Extract the [x, y] coordinate from the center of the cell holding the provided text.  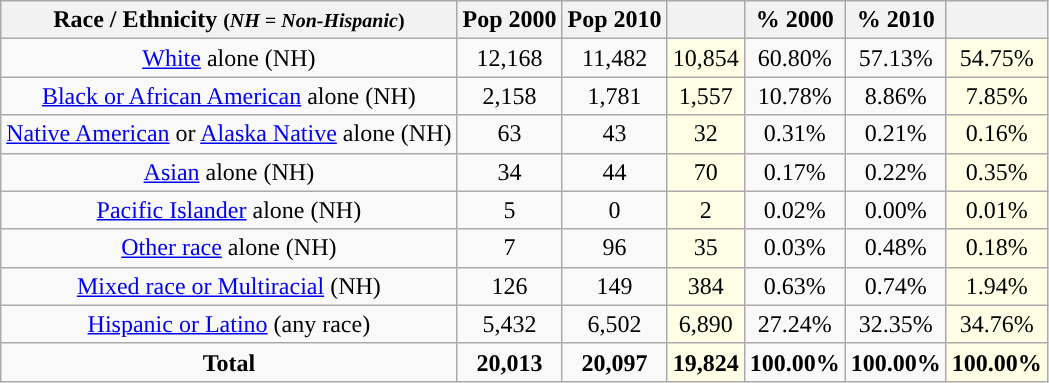
0.22% [896, 172]
Mixed race or Multiracial (NH) [229, 286]
Pop 2000 [510, 20]
% 2000 [794, 20]
44 [614, 172]
12,168 [510, 58]
0.21% [896, 134]
70 [706, 172]
Race / Ethnicity (NH = Non-Hispanic) [229, 20]
0.17% [794, 172]
27.24% [794, 324]
54.75% [996, 58]
7 [510, 248]
White alone (NH) [229, 58]
Black or African American alone (NH) [229, 96]
6,890 [706, 324]
Other race alone (NH) [229, 248]
0.18% [996, 248]
0.48% [896, 248]
0 [614, 210]
149 [614, 286]
96 [614, 248]
0.31% [794, 134]
20,013 [510, 362]
63 [510, 134]
Pacific Islander alone (NH) [229, 210]
Hispanic or Latino (any race) [229, 324]
Total [229, 362]
0.35% [996, 172]
35 [706, 248]
7.85% [996, 96]
384 [706, 286]
57.13% [896, 58]
% 2010 [896, 20]
Asian alone (NH) [229, 172]
Pop 2010 [614, 20]
0.02% [794, 210]
0.16% [996, 134]
Native American or Alaska Native alone (NH) [229, 134]
5 [510, 210]
0.00% [896, 210]
32.35% [896, 324]
19,824 [706, 362]
60.80% [794, 58]
0.03% [794, 248]
126 [510, 286]
1,781 [614, 96]
0.01% [996, 210]
11,482 [614, 58]
0.63% [794, 286]
8.86% [896, 96]
34 [510, 172]
6,502 [614, 324]
0.74% [896, 286]
2 [706, 210]
10,854 [706, 58]
34.76% [996, 324]
2,158 [510, 96]
1.94% [996, 286]
1,557 [706, 96]
5,432 [510, 324]
32 [706, 134]
43 [614, 134]
10.78% [794, 96]
20,097 [614, 362]
